Scan for the cell matching the given text and deliver its [X, Y] coordinate at center. 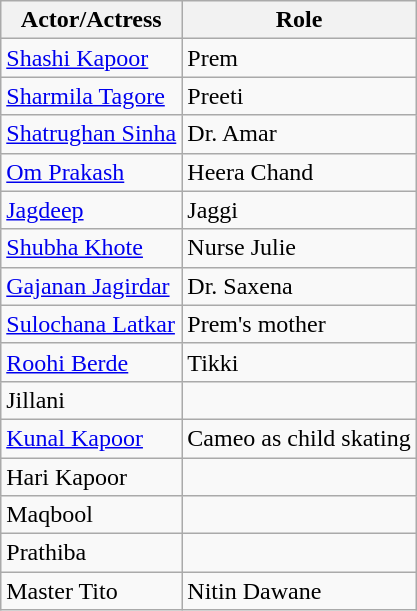
Maqbool [92, 515]
Shashi Kapoor [92, 58]
Sharmila Tagore [92, 96]
Jillani [92, 400]
Prem's mother [299, 324]
Om Prakash [92, 172]
Roohi Berde [92, 362]
Master Tito [92, 591]
Nurse Julie [299, 248]
Tikki [299, 362]
Dr. Saxena [299, 286]
Cameo as child skating [299, 438]
Actor/Actress [92, 20]
Heera Chand [299, 172]
Nitin Dawane [299, 591]
Shatrughan Sinha [92, 134]
Dr. Amar [299, 134]
Role [299, 20]
Prathiba [92, 553]
Hari Kapoor [92, 477]
Prem [299, 58]
Shubha Khote [92, 248]
Jagdeep [92, 210]
Kunal Kapoor [92, 438]
Sulochana Latkar [92, 324]
Gajanan Jagirdar [92, 286]
Jaggi [299, 210]
Preeti [299, 96]
